Output the [x, y] coordinate of the center of the cell containing the given text.  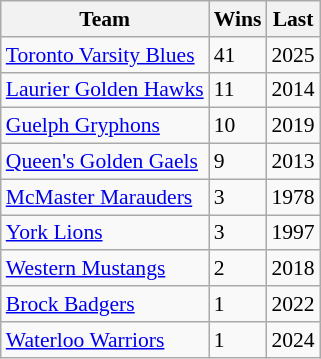
2 [238, 269]
11 [238, 90]
2013 [292, 162]
1997 [292, 233]
Queen's Golden Gaels [105, 162]
Brock Badgers [105, 304]
2019 [292, 126]
Laurier Golden Hawks [105, 90]
Toronto Varsity Blues [105, 55]
41 [238, 55]
Team [105, 19]
Waterloo Warriors [105, 340]
York Lions [105, 233]
2022 [292, 304]
10 [238, 126]
Wins [238, 19]
Guelph Gryphons [105, 126]
1978 [292, 197]
2014 [292, 90]
Last [292, 19]
2025 [292, 55]
2024 [292, 340]
McMaster Marauders [105, 197]
9 [238, 162]
2018 [292, 269]
Western Mustangs [105, 269]
